For the text-containing cell, return its midpoint in [X, Y] coordinate format. 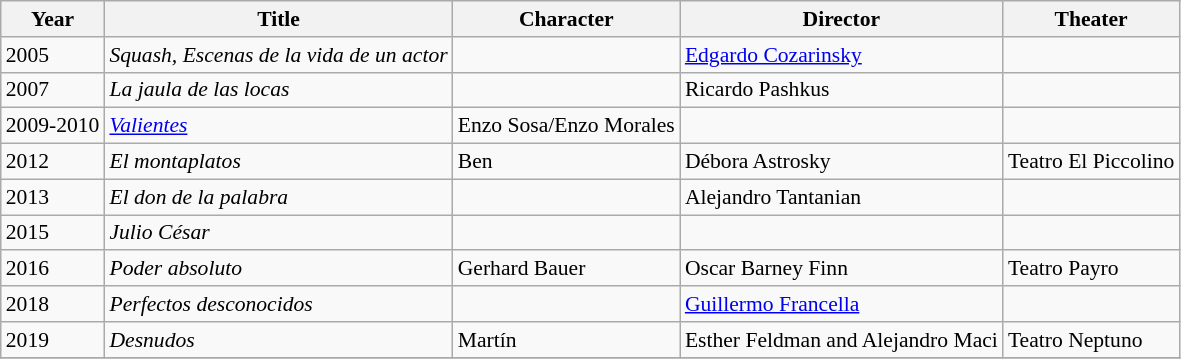
Year [53, 19]
2015 [53, 233]
Ricardo Pashkus [842, 90]
El montaplatos [278, 162]
Valientes [278, 126]
Alejandro Tantanian [842, 197]
2019 [53, 340]
Director [842, 19]
El don de la palabra [278, 197]
Ben [566, 162]
Character [566, 19]
2009-2010 [53, 126]
Débora Astrosky [842, 162]
La jaula de las locas [278, 90]
Teatro Payro [1091, 269]
Edgardo Cozarinsky [842, 55]
Enzo Sosa/Enzo Morales [566, 126]
Esther Feldman and Alejandro Maci [842, 340]
2005 [53, 55]
Teatro Neptuno [1091, 340]
2016 [53, 269]
Martín [566, 340]
Desnudos [278, 340]
Squash, Escenas de la vida de un actor [278, 55]
2007 [53, 90]
Julio César [278, 233]
Gerhard Bauer [566, 269]
Perfectos desconocidos [278, 304]
Title [278, 19]
Guillermo Francella [842, 304]
Poder absoluto [278, 269]
Theater [1091, 19]
2012 [53, 162]
Oscar Barney Finn [842, 269]
2018 [53, 304]
2013 [53, 197]
Teatro El Piccolino [1091, 162]
